Search for the cell housing the specified text and yield its [X, Y] center coordinate. 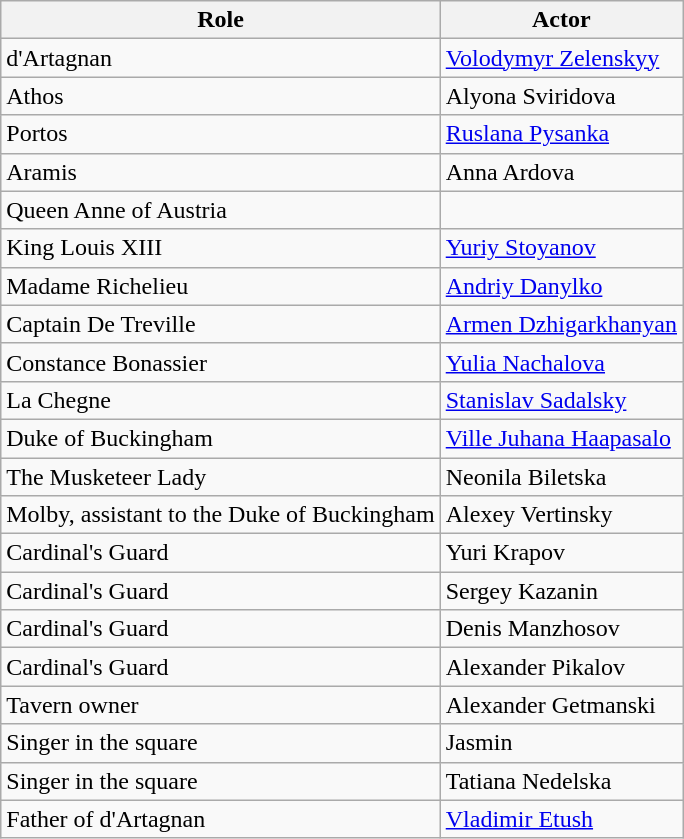
Sergey Kazanin [561, 591]
Queen Anne of Austria [220, 210]
Andriy Danylko [561, 286]
Volodymyr Zelenskyy [561, 58]
Constance Bonassier [220, 362]
Tatiana Nedelska [561, 781]
Yuri Krapov [561, 553]
Aramis [220, 172]
Tavern owner [220, 705]
Vladimir Etush [561, 819]
Madame Richelieu [220, 286]
Yulia Nachalova [561, 362]
Ruslana Pysanka [561, 134]
La Chegne [220, 400]
Denis Manzhosov [561, 629]
Portos [220, 134]
Athos [220, 96]
Molby, assistant to the Duke of Buckingham [220, 515]
Alexander Getmanski [561, 705]
d'Artagnan [220, 58]
Alexey Vertinsky [561, 515]
Anna Ardova [561, 172]
Role [220, 20]
Neonila Biletska [561, 477]
The Musketeer Lady [220, 477]
Duke of Buckingham [220, 438]
Ville Juhana Haapasalo [561, 438]
Stanislav Sadalsky [561, 400]
Jasmin [561, 743]
Alyona Sviridova [561, 96]
Alexander Pikalov [561, 667]
King Louis XIII [220, 248]
Armen Dzhigarkhanyan [561, 324]
Actor [561, 20]
Captain De Treville [220, 324]
Yuriy Stoyanov [561, 248]
Father of d'Artagnan [220, 819]
